Identify which cell holds the provided text, then report its (x, y) central coordinate. 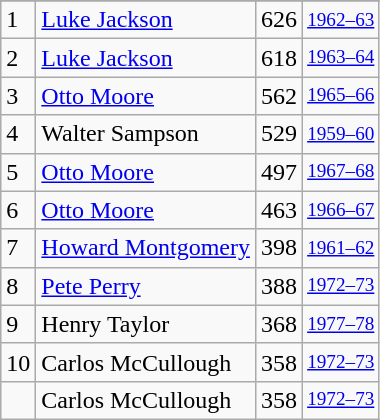
7 (18, 248)
1962–63 (341, 20)
1963–64 (341, 58)
Walter Sampson (146, 134)
8 (18, 286)
1 (18, 20)
5 (18, 172)
4 (18, 134)
398 (280, 248)
618 (280, 58)
3 (18, 96)
10 (18, 362)
368 (280, 324)
1977–78 (341, 324)
6 (18, 210)
562 (280, 96)
1967–68 (341, 172)
497 (280, 172)
529 (280, 134)
626 (280, 20)
1965–66 (341, 96)
9 (18, 324)
1959–60 (341, 134)
1966–67 (341, 210)
Howard Montgomery (146, 248)
388 (280, 286)
1961–62 (341, 248)
Pete Perry (146, 286)
2 (18, 58)
463 (280, 210)
Henry Taylor (146, 324)
